For the text-containing cell, return its midpoint in [x, y] coordinate format. 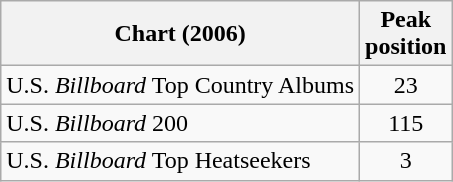
Chart (2006) [180, 34]
Peakposition [406, 34]
3 [406, 161]
U.S. Billboard Top Country Albums [180, 85]
U.S. Billboard Top Heatseekers [180, 161]
115 [406, 123]
U.S. Billboard 200 [180, 123]
23 [406, 85]
